Output the [x, y] coordinate of the center of the cell containing the given text.  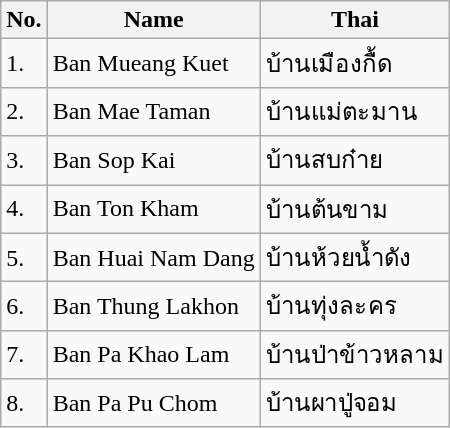
Ban Huai Nam Dang [154, 258]
Ban Mueang Kuet [154, 64]
บ้านห้วยน้ำดัง [355, 258]
บ้านเมืองกื้ด [355, 64]
Ban Mae Taman [154, 112]
Ban Pa Khao Lam [154, 354]
Ban Thung Lakhon [154, 306]
7. [24, 354]
Ban Sop Kai [154, 160]
บ้านต้นขาม [355, 208]
บ้านทุ่งละคร [355, 306]
2. [24, 112]
บ้านสบก๋าย [355, 160]
8. [24, 404]
6. [24, 306]
Name [154, 20]
Ban Ton Kham [154, 208]
4. [24, 208]
บ้านป่าข้าวหลาม [355, 354]
1. [24, 64]
5. [24, 258]
Thai [355, 20]
3. [24, 160]
Ban Pa Pu Chom [154, 404]
บ้านผาปู่จอม [355, 404]
No. [24, 20]
บ้านแม่ตะมาน [355, 112]
